Extract the [x, y] coordinate from the center of the cell holding the provided text.  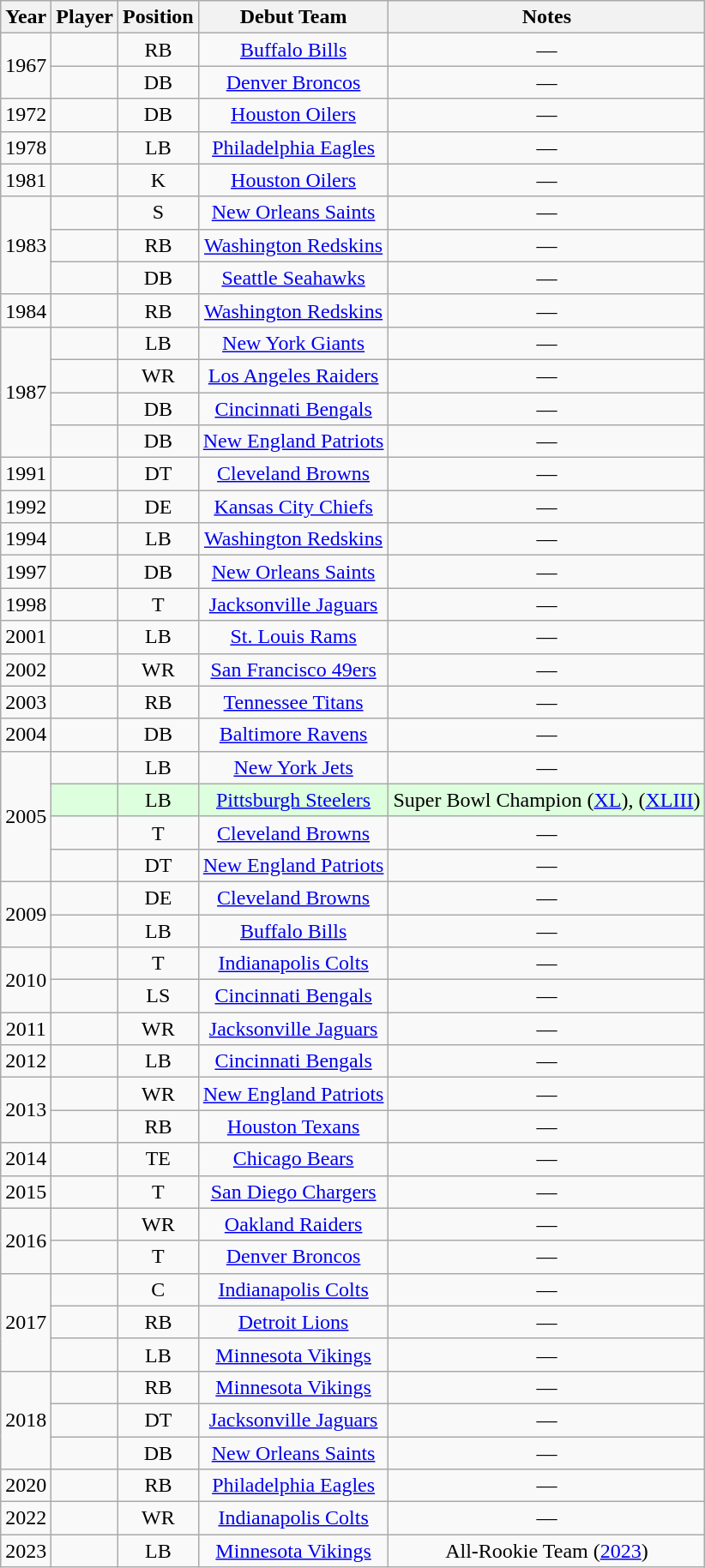
2011 [26, 1029]
2010 [26, 980]
2002 [26, 670]
2018 [26, 1420]
2003 [26, 702]
S [159, 213]
Houston Texans [293, 1126]
2009 [26, 914]
2023 [26, 1551]
2001 [26, 637]
Year [26, 17]
1987 [26, 392]
2022 [26, 1518]
Debut Team [293, 17]
Super Bowl Champion (XL), (XLIII) [547, 800]
New York Jets [293, 767]
2013 [26, 1110]
St. Louis Rams [293, 637]
1983 [26, 245]
2014 [26, 1159]
1981 [26, 180]
All-Rookie Team (2023) [547, 1551]
LS [159, 996]
2005 [26, 816]
2015 [26, 1192]
Pittsburgh Steelers [293, 800]
Baltimore Ravens [293, 735]
1992 [26, 507]
1967 [26, 66]
Seattle Seahawks [293, 278]
Los Angeles Raiders [293, 375]
1978 [26, 147]
Kansas City Chiefs [293, 507]
Oakland Raiders [293, 1224]
1972 [26, 115]
New York Giants [293, 343]
2016 [26, 1241]
1991 [26, 474]
2017 [26, 1322]
Tennessee Titans [293, 702]
San Francisco 49ers [293, 670]
Detroit Lions [293, 1322]
Chicago Bears [293, 1159]
1994 [26, 539]
Position [159, 17]
1998 [26, 604]
C [159, 1289]
2004 [26, 735]
K [159, 180]
2012 [26, 1061]
Notes [547, 17]
2020 [26, 1486]
Player [85, 17]
San Diego Chargers [293, 1192]
TE [159, 1159]
1984 [26, 310]
1997 [26, 572]
